Capture the cell that displays the provided text and extract its [X, Y] central coordinate. 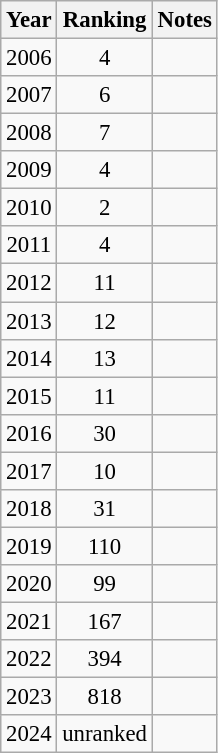
99 [104, 584]
2009 [29, 170]
2007 [29, 95]
2022 [29, 659]
2006 [29, 58]
110 [104, 546]
394 [104, 659]
2010 [29, 208]
7 [104, 133]
2017 [29, 471]
818 [104, 697]
12 [104, 321]
13 [104, 358]
2014 [29, 358]
Notes [184, 20]
Year [29, 20]
2018 [29, 509]
2016 [29, 433]
2012 [29, 283]
2015 [29, 396]
2008 [29, 133]
2019 [29, 546]
2024 [29, 734]
2011 [29, 245]
30 [104, 433]
167 [104, 621]
2023 [29, 697]
Ranking [104, 20]
2020 [29, 584]
2021 [29, 621]
6 [104, 95]
10 [104, 471]
31 [104, 509]
2 [104, 208]
unranked [104, 734]
2013 [29, 321]
